Locate the cell with the specified text and output its [X, Y] center coordinate. 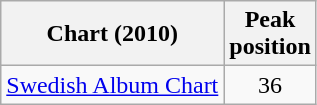
Peakposition [270, 34]
36 [270, 85]
Chart (2010) [112, 34]
Swedish Album Chart [112, 85]
